Capture the cell that displays the provided text and extract its [x, y] central coordinate. 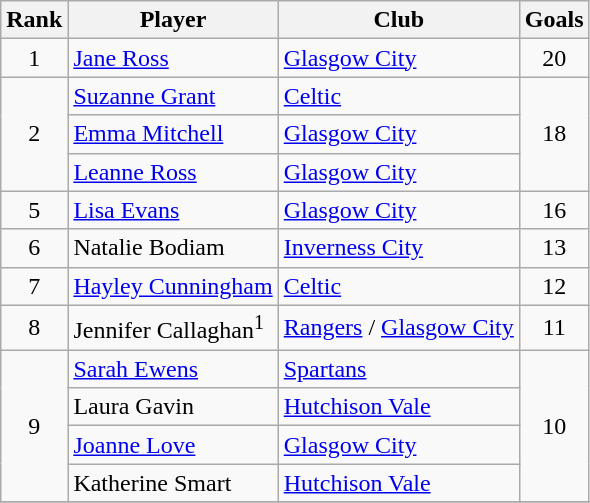
Sarah Ewens [173, 369]
11 [554, 328]
Lisa Evans [173, 210]
2 [34, 134]
9 [34, 426]
Player [173, 20]
1 [34, 58]
10 [554, 426]
20 [554, 58]
7 [34, 286]
16 [554, 210]
Natalie Bodiam [173, 248]
Katherine Smart [173, 483]
5 [34, 210]
8 [34, 328]
Spartans [398, 369]
Jennifer Callaghan1 [173, 328]
Joanne Love [173, 445]
Rangers / Glasgow City [398, 328]
18 [554, 134]
Leanne Ross [173, 172]
Inverness City [398, 248]
Emma Mitchell [173, 134]
Suzanne Grant [173, 96]
Jane Ross [173, 58]
Goals [554, 20]
13 [554, 248]
12 [554, 286]
Laura Gavin [173, 407]
Club [398, 20]
6 [34, 248]
Hayley Cunningham [173, 286]
Rank [34, 20]
